Output the (X, Y) coordinate of the center of the cell containing the given text.  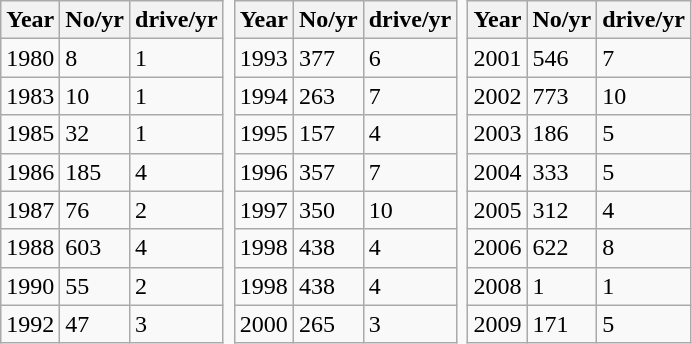
47 (95, 324)
603 (95, 248)
2008 (498, 286)
263 (328, 96)
1992 (30, 324)
32 (95, 134)
357 (328, 172)
1997 (264, 210)
265 (328, 324)
2006 (498, 248)
1993 (264, 58)
773 (562, 96)
1985 (30, 134)
2003 (498, 134)
377 (328, 58)
2002 (498, 96)
2000 (264, 324)
1986 (30, 172)
2001 (498, 58)
1990 (30, 286)
622 (562, 248)
333 (562, 172)
1995 (264, 134)
185 (95, 172)
2009 (498, 324)
350 (328, 210)
1996 (264, 172)
2004 (498, 172)
76 (95, 210)
171 (562, 324)
55 (95, 286)
186 (562, 134)
1980 (30, 58)
2005 (498, 210)
546 (562, 58)
312 (562, 210)
157 (328, 134)
1994 (264, 96)
1987 (30, 210)
1988 (30, 248)
6 (410, 58)
1983 (30, 96)
